Detect which cell encompasses the target text, then output its [X, Y] center coordinate. 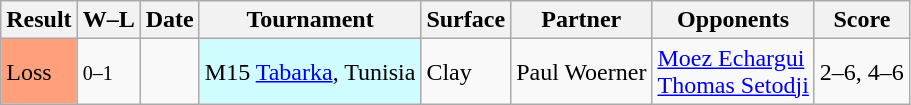
Loss [39, 72]
Clay [466, 72]
Opponents [733, 20]
Surface [466, 20]
M15 Tabarka, Tunisia [310, 72]
Score [862, 20]
Paul Woerner [582, 72]
2–6, 4–6 [862, 72]
Result [39, 20]
0–1 [108, 72]
W–L [108, 20]
Date [170, 20]
Tournament [310, 20]
Partner [582, 20]
Moez Echargui Thomas Setodji [733, 72]
